Locate the cell with the specified text and output its [X, Y] center coordinate. 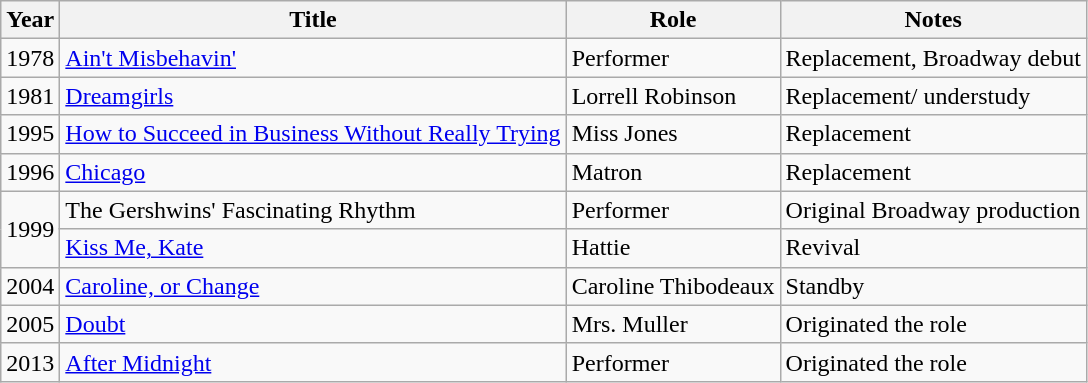
Caroline Thibodeaux [673, 286]
Title [313, 20]
Notes [933, 20]
How to Succeed in Business Without Really Trying [313, 134]
Ain't Misbehavin' [313, 58]
After Midnight [313, 362]
2005 [30, 324]
1978 [30, 58]
Chicago [313, 172]
1995 [30, 134]
1996 [30, 172]
Original Broadway production [933, 210]
Hattie [673, 248]
Lorrell Robinson [673, 96]
2004 [30, 286]
Dreamgirls [313, 96]
Caroline, or Change [313, 286]
Miss Jones [673, 134]
Role [673, 20]
1981 [30, 96]
Mrs. Muller [673, 324]
Replacement, Broadway debut [933, 58]
Kiss Me, Kate [313, 248]
Replacement/ understudy [933, 96]
1999 [30, 229]
Matron [673, 172]
2013 [30, 362]
Doubt [313, 324]
Revival [933, 248]
Year [30, 20]
The Gershwins' Fascinating Rhythm [313, 210]
Standby [933, 286]
